Provide the [X, Y] coordinate of the cell's center where the given text is located.  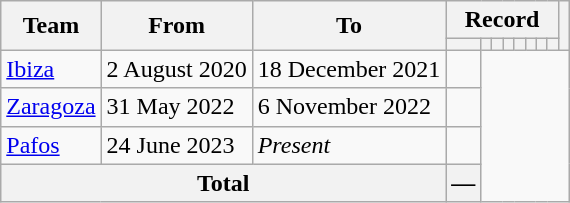
Team [51, 26]
— [464, 183]
Record [502, 20]
From [176, 26]
Total [224, 183]
6 November 2022 [349, 107]
Pafos [51, 145]
18 December 2021 [349, 69]
Zaragoza [51, 107]
Ibiza [51, 69]
To [349, 26]
Present [349, 145]
24 June 2023 [176, 145]
31 May 2022 [176, 107]
2 August 2020 [176, 69]
